Output the [x, y] coordinate of the center of the cell containing the given text.  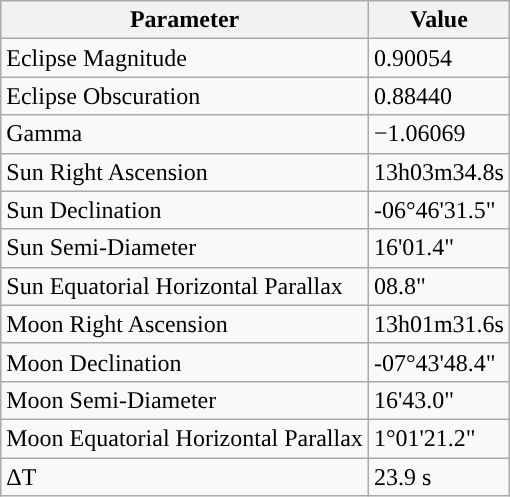
08.8" [438, 286]
0.88440 [438, 96]
13h03m34.8s [438, 172]
Eclipse Magnitude [185, 58]
16'01.4" [438, 248]
Parameter [185, 20]
−1.06069 [438, 134]
Eclipse Obscuration [185, 96]
Sun Right Ascension [185, 172]
1°01'21.2" [438, 438]
Moon Right Ascension [185, 324]
23.9 s [438, 477]
0.90054 [438, 58]
Value [438, 20]
-07°43'48.4" [438, 362]
Moon Semi-Diameter [185, 400]
Gamma [185, 134]
13h01m31.6s [438, 324]
Sun Declination [185, 210]
Moon Equatorial Horizontal Parallax [185, 438]
Moon Declination [185, 362]
ΔT [185, 477]
-06°46'31.5" [438, 210]
Sun Equatorial Horizontal Parallax [185, 286]
16'43.0" [438, 400]
Sun Semi-Diameter [185, 248]
